Capture the cell that displays the provided text and extract its [x, y] central coordinate. 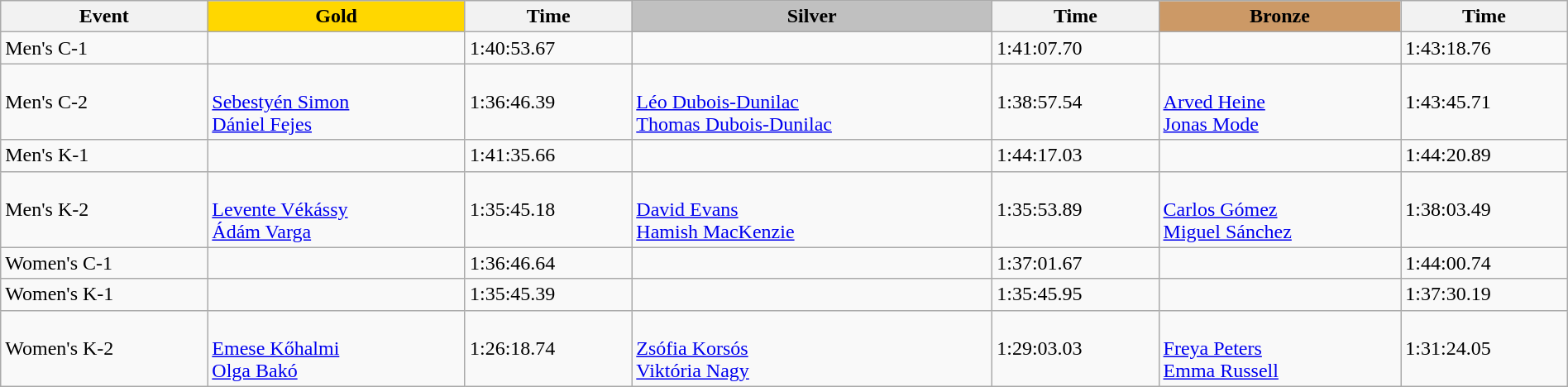
1:44:17.03 [1075, 155]
1:38:57.54 [1075, 102]
1:35:45.39 [547, 294]
Event [104, 17]
Women's K-2 [104, 348]
Men's K-2 [104, 209]
Men's K-1 [104, 155]
Women's C-1 [104, 263]
1:29:03.03 [1075, 348]
Gold [337, 17]
1:41:35.66 [547, 155]
Zsófia KorsósViktória Nagy [812, 348]
Léo Dubois-DunilacThomas Dubois-Dunilac [812, 102]
Sebestyén SimonDániel Fejes [337, 102]
1:35:53.89 [1075, 209]
1:36:46.64 [547, 263]
1:44:00.74 [1484, 263]
Freya PetersEmma Russell [1280, 348]
David EvansHamish MacKenzie [812, 209]
1:44:20.89 [1484, 155]
Silver [812, 17]
1:35:45.95 [1075, 294]
1:31:24.05 [1484, 348]
Carlos GómezMiguel Sánchez [1280, 209]
Bronze [1280, 17]
Women's K-1 [104, 294]
Arved HeineJonas Mode [1280, 102]
Men's C-2 [104, 102]
1:37:01.67 [1075, 263]
Men's C-1 [104, 48]
1:26:18.74 [547, 348]
1:36:46.39 [547, 102]
1:43:18.76 [1484, 48]
1:37:30.19 [1484, 294]
1:41:07.70 [1075, 48]
1:35:45.18 [547, 209]
1:40:53.67 [547, 48]
Levente VékássyÁdám Varga [337, 209]
1:43:45.71 [1484, 102]
Emese KőhalmiOlga Bakó [337, 348]
1:38:03.49 [1484, 209]
